From the cell containing the given text, extract its center point as [X, Y] coordinate. 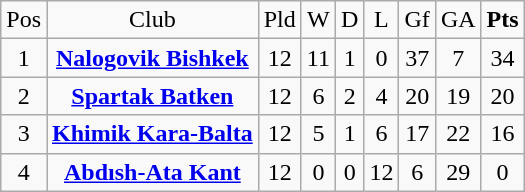
Pts [502, 20]
L [382, 20]
19 [458, 96]
37 [417, 58]
29 [458, 172]
7 [458, 58]
Khimik Kara-Balta [152, 134]
5 [318, 134]
D [349, 20]
Club [152, 20]
34 [502, 58]
Abdısh-Ata Kant [152, 172]
W [318, 20]
17 [417, 134]
Pld [280, 20]
11 [318, 58]
3 [24, 134]
Nalogovik Bishkek [152, 58]
Gf [417, 20]
22 [458, 134]
16 [502, 134]
GA [458, 20]
Pos [24, 20]
Spartak Batken [152, 96]
